Detect which cell encompasses the target text, then output its (X, Y) center coordinate. 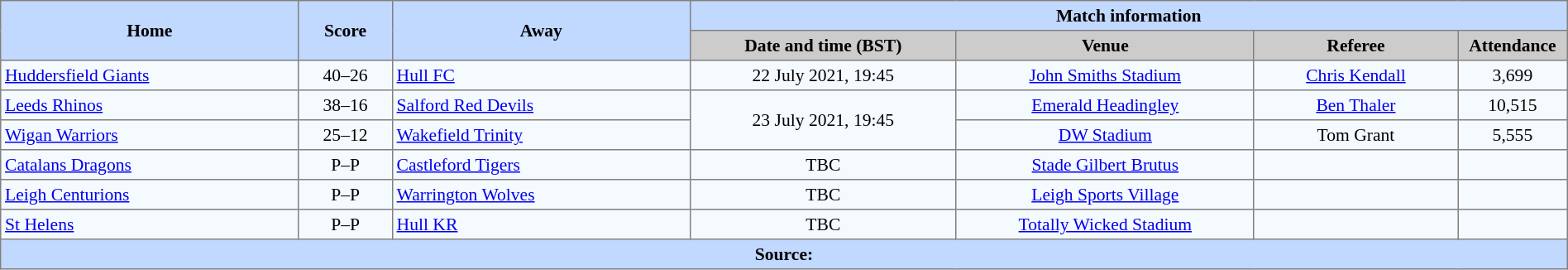
38–16 (346, 105)
Attendance (1513, 46)
Home (150, 31)
Referee (1355, 46)
Source: (784, 254)
Wakefield Trinity (541, 135)
Huddersfield Giants (150, 75)
Match information (1128, 16)
Catalans Dragons (150, 165)
23 July 2021, 19:45 (823, 120)
Castleford Tigers (541, 165)
5,555 (1513, 135)
Score (346, 31)
25–12 (346, 135)
40–26 (346, 75)
Warrington Wolves (541, 195)
3,699 (1513, 75)
Leigh Sports Village (1105, 195)
Chris Kendall (1355, 75)
John Smiths Stadium (1105, 75)
Totally Wicked Stadium (1105, 224)
Hull FC (541, 75)
10,515 (1513, 105)
Hull KR (541, 224)
Tom Grant (1355, 135)
Emerald Headingley (1105, 105)
Leeds Rhinos (150, 105)
Wigan Warriors (150, 135)
Date and time (BST) (823, 46)
22 July 2021, 19:45 (823, 75)
Venue (1105, 46)
St Helens (150, 224)
Away (541, 31)
Leigh Centurions (150, 195)
DW Stadium (1105, 135)
Salford Red Devils (541, 105)
Ben Thaler (1355, 105)
Stade Gilbert Brutus (1105, 165)
